Capture the cell that displays the provided text and extract its [X, Y] central coordinate. 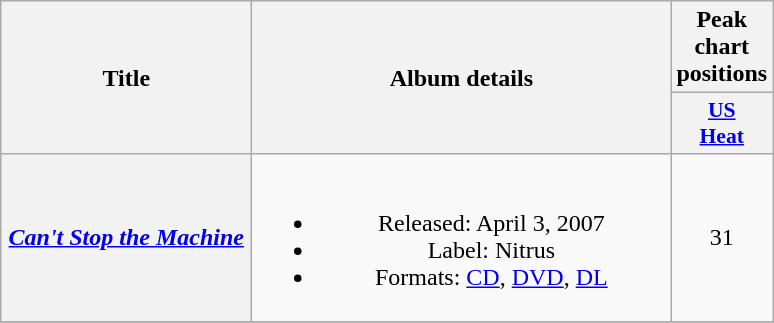
Title [126, 78]
Album details [462, 78]
Released: April 3, 2007Label: NitrusFormats: CD, DVD, DL [462, 238]
USHeat [722, 124]
Peak chart positions [722, 47]
31 [722, 238]
Can't Stop the Machine [126, 238]
